Provide the (x, y) coordinate of the cell's center where the given text is located.  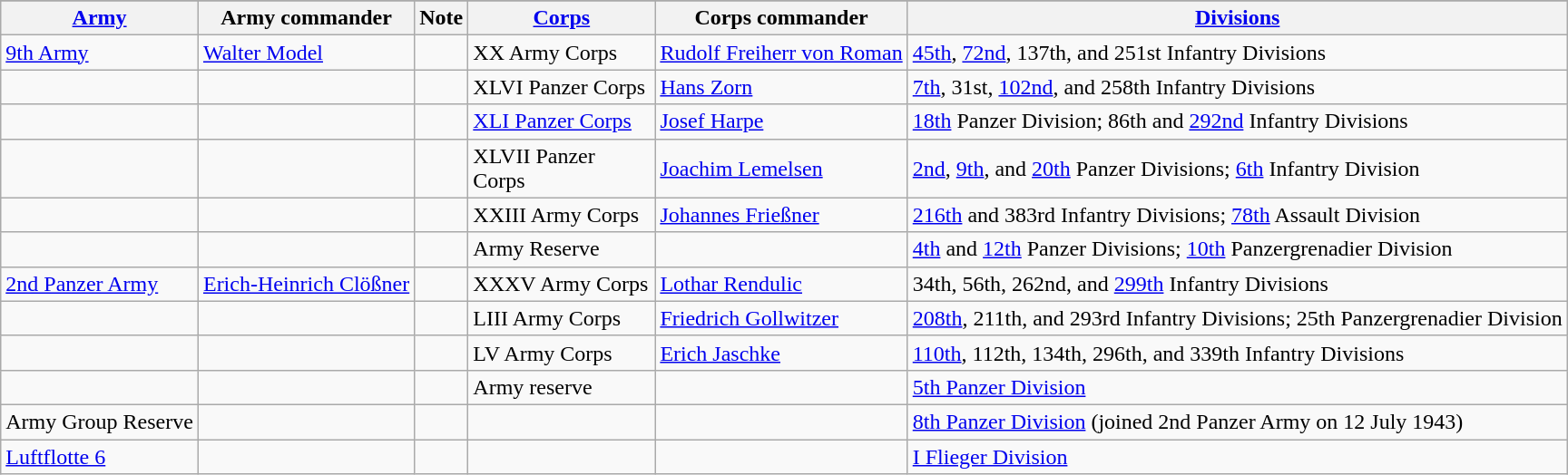
Corps (562, 18)
45th, 72nd, 137th, and 251st Infantry Divisions (1238, 53)
Corps commander (781, 18)
XX Army Corps (562, 53)
Note (441, 18)
Rudolf Freiherr von Roman (781, 53)
18th Panzer Division; 86th and 292nd Infantry Divisions (1238, 121)
216th and 383rd Infantry Divisions; 78th Assault Division (1238, 215)
XLVII Panzer Corps (562, 169)
9th Army (100, 53)
Johannes Frießner (781, 215)
XXXV Army Corps (562, 284)
2nd, 9th, and 20th Panzer Divisions; 6th Infantry Division (1238, 169)
XXIII Army Corps (562, 215)
Walter Model (306, 53)
7th, 31st, 102nd, and 258th Infantry Divisions (1238, 87)
LV Army Corps (562, 353)
208th, 211th, and 293rd Infantry Divisions; 25th Panzergrenadier Division (1238, 318)
Josef Harpe (781, 121)
Erich Jaschke (781, 353)
Army (100, 18)
XLVI Panzer Corps (562, 87)
Hans Zorn (781, 87)
110th, 112th, 134th, 296th, and 339th Infantry Divisions (1238, 353)
2nd Panzer Army (100, 284)
Army reserve (562, 387)
LIII Army Corps (562, 318)
Erich-Heinrich Clößner (306, 284)
Army Group Reserve (100, 422)
Joachim Lemelsen (781, 169)
I Flieger Division (1238, 456)
Friedrich Gollwitzer (781, 318)
4th and 12th Panzer Divisions; 10th Panzergrenadier Division (1238, 249)
XLI Panzer Corps (562, 121)
Luftflotte 6 (100, 456)
8th Panzer Division (joined 2nd Panzer Army on 12 July 1943) (1238, 422)
Army Reserve (562, 249)
Lothar Rendulic (781, 284)
Divisions (1238, 18)
34th, 56th, 262nd, and 299th Infantry Divisions (1238, 284)
5th Panzer Division (1238, 387)
Army commander (306, 18)
